Capture the cell that displays the provided text and extract its (x, y) central coordinate. 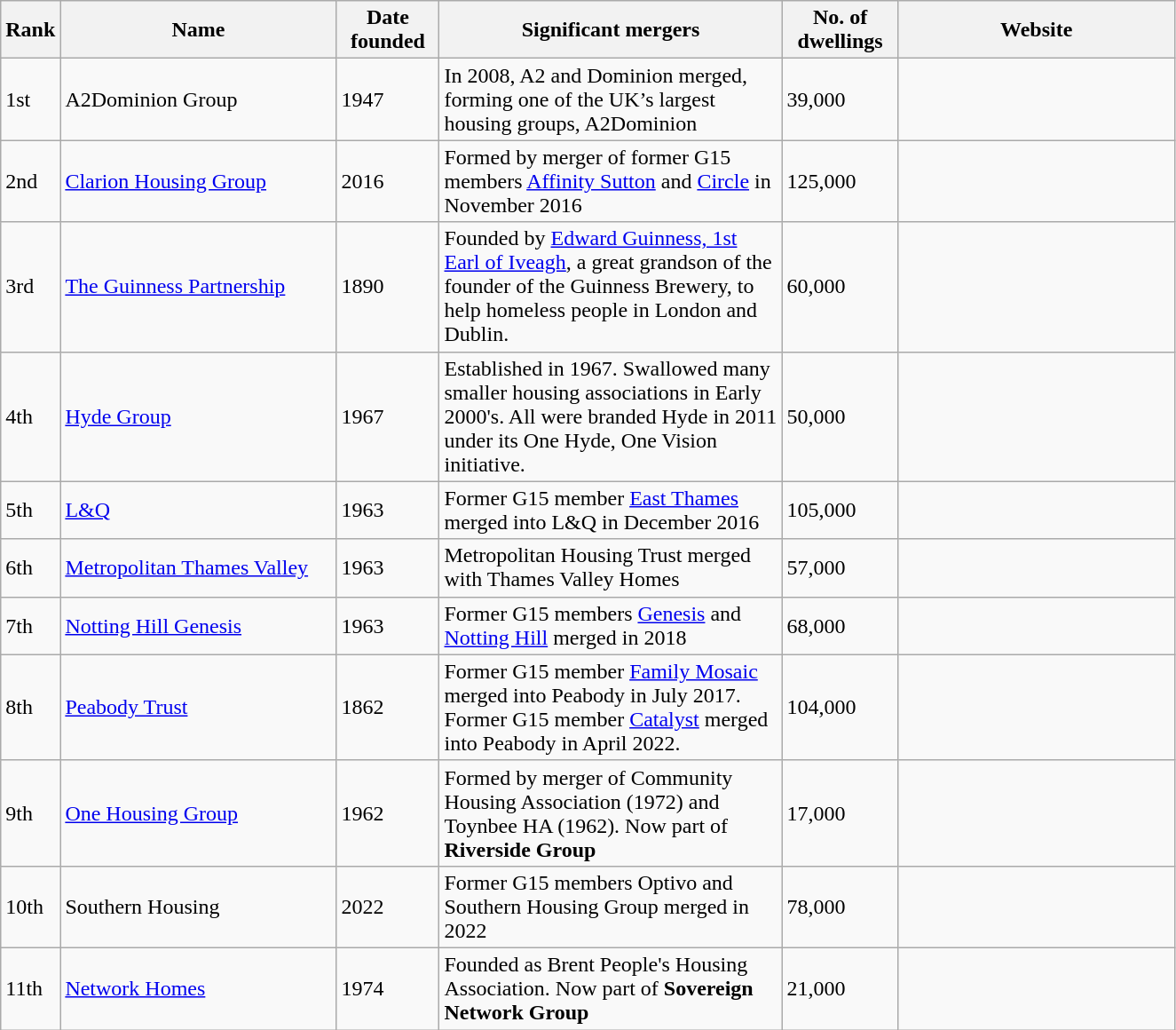
1st (30, 99)
11th (30, 988)
10th (30, 907)
Formed by merger of Community Housing Association (1972) and Toynbee HA (1962). Now part of Riverside Group (611, 813)
39,000 (840, 99)
In 2008, A2 and Dominion merged, forming one of the UK’s largest housing groups, A2Dominion (611, 99)
No. of dwellings (840, 30)
Former G15 member Family Mosaic merged into Peabody in July 2017. Former G15 member Catalyst merged into Peabody in April 2022. (611, 707)
2022 (388, 907)
Name (199, 30)
Former G15 members Genesis and Notting Hill merged in 2018 (611, 625)
9th (30, 813)
Rank (30, 30)
2016 (388, 181)
1967 (388, 416)
Southern Housing (199, 907)
8th (30, 707)
Metropolitan Thames Valley (199, 568)
60,000 (840, 287)
4th (30, 416)
6th (30, 568)
17,000 (840, 813)
Clarion Housing Group (199, 181)
Significant mergers (611, 30)
21,000 (840, 988)
1862 (388, 707)
1947 (388, 99)
The Guinness Partnership (199, 287)
Metropolitan Housing Trust merged with Thames Valley Homes (611, 568)
105,000 (840, 510)
1962 (388, 813)
1974 (388, 988)
125,000 (840, 181)
3rd (30, 287)
Hyde Group (199, 416)
7th (30, 625)
Founded as Brent People's Housing Association. Now part of Sovereign Network Group (611, 988)
104,000 (840, 707)
2nd (30, 181)
A2Dominion Group (199, 99)
Former G15 members Optivo and Southern Housing Group merged in 2022 (611, 907)
50,000 (840, 416)
L&Q (199, 510)
One Housing Group (199, 813)
78,000 (840, 907)
Former G15 member East Thames merged into L&Q in December 2016 (611, 510)
Formed by merger of former G15 members Affinity Sutton and Circle in November 2016 (611, 181)
Peabody Trust (199, 707)
57,000 (840, 568)
1890 (388, 287)
Date founded (388, 30)
5th (30, 510)
68,000 (840, 625)
Notting Hill Genesis (199, 625)
Network Homes (199, 988)
Website (1037, 30)
